Detect which cell encompasses the target text, then output its [x, y] center coordinate. 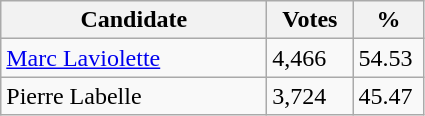
54.53 [388, 58]
Marc Laviolette [134, 58]
45.47 [388, 96]
3,724 [310, 96]
Pierre Labelle [134, 96]
4,466 [310, 58]
% [388, 20]
Votes [310, 20]
Candidate [134, 20]
